Return the [X, Y] coordinate for the center point of the cell that contains the specified text.  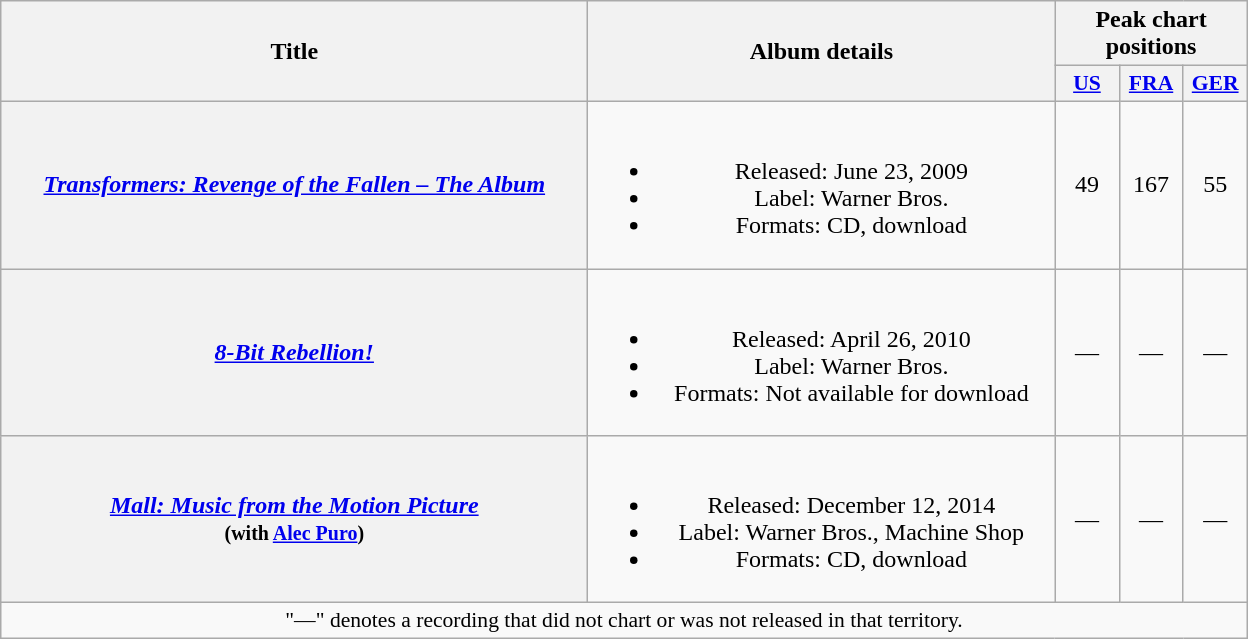
FRA [1151, 84]
Mall: Music from the Motion Picture(with Alec Puro) [294, 520]
167 [1151, 184]
GER [1215, 84]
Transformers: Revenge of the Fallen – The Album [294, 184]
Peak chartpositions [1151, 34]
Album details [822, 52]
"—" denotes a recording that did not chart or was not released in that territory. [624, 621]
55 [1215, 184]
49 [1087, 184]
8-Bit Rebellion! [294, 352]
US [1087, 84]
Released: April 26, 2010Label: Warner Bros.Formats: Not available for download [822, 352]
Released: June 23, 2009Label: Warner Bros.Formats: CD, download [822, 184]
Title [294, 52]
Released: December 12, 2014Label: Warner Bros., Machine ShopFormats: CD, download [822, 520]
